Search for the cell housing the specified text and yield its (x, y) center coordinate. 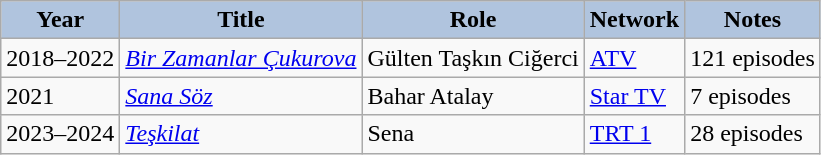
Network (634, 20)
2021 (60, 96)
Sana Söz (241, 96)
Notes (753, 20)
Gülten Taşkın Ciğerci (473, 58)
7 episodes (753, 96)
2018–2022 (60, 58)
TRT 1 (634, 134)
Role (473, 20)
Sena (473, 134)
28 episodes (753, 134)
121 episodes (753, 58)
2023–2024 (60, 134)
Bir Zamanlar Çukurova (241, 58)
Year (60, 20)
ATV (634, 58)
Bahar Atalay (473, 96)
Teşkilat (241, 134)
Star TV (634, 96)
Title (241, 20)
